For the text-containing cell, return its midpoint in [x, y] coordinate format. 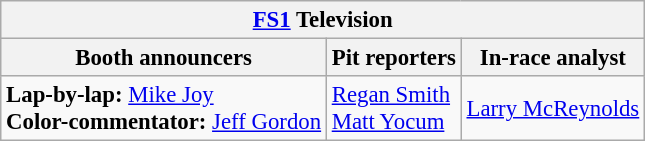
Pit reporters [394, 58]
Regan SmithMatt Yocum [394, 108]
FS1 Television [323, 20]
Larry McReynolds [552, 108]
In-race analyst [552, 58]
Lap-by-lap: Mike JoyColor-commentator: Jeff Gordon [164, 108]
Booth announcers [164, 58]
